Scan for the cell matching the given text and deliver its [X, Y] coordinate at center. 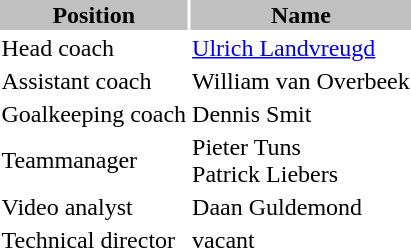
Head coach [94, 48]
Video analyst [94, 207]
Position [94, 15]
Teammanager [94, 160]
Goalkeeping coach [94, 114]
Assistant coach [94, 81]
